Capture the cell that displays the provided text and extract its (x, y) central coordinate. 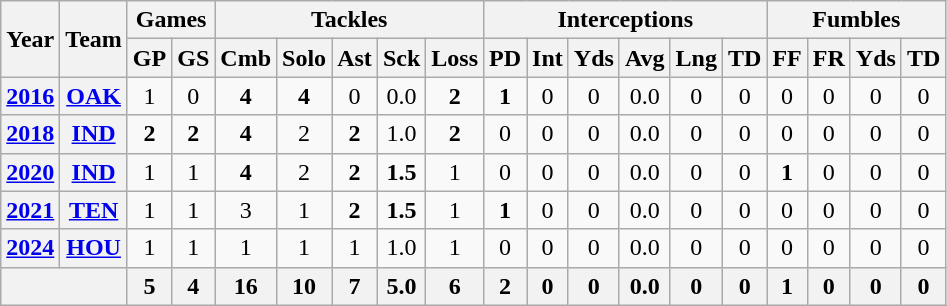
GS (194, 58)
7 (355, 286)
OAK (94, 96)
PD (506, 58)
GP (149, 58)
Sck (401, 58)
Solo (304, 58)
Interceptions (626, 20)
10 (304, 286)
TEN (94, 210)
5.0 (401, 286)
Fumbles (856, 20)
Year (30, 39)
Ast (355, 58)
Team (94, 39)
Lng (696, 58)
Avg (644, 58)
5 (149, 286)
Games (170, 20)
Cmb (246, 58)
2024 (30, 248)
3 (246, 210)
HOU (94, 248)
Loss (455, 58)
16 (246, 286)
Tackles (350, 20)
Int (548, 58)
2020 (30, 172)
FF (787, 58)
2021 (30, 210)
2016 (30, 96)
6 (455, 286)
FR (828, 58)
2018 (30, 134)
